Determine the [x, y] coordinate at the center of the cell enclosing the given text.  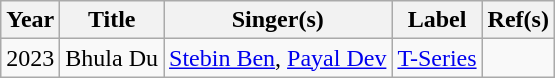
T-Series [437, 58]
Title [112, 20]
Year [30, 20]
Stebin Ben, Payal Dev [278, 58]
Label [437, 20]
Bhula Du [112, 58]
Ref(s) [518, 20]
2023 [30, 58]
Singer(s) [278, 20]
